Identify which cell holds the provided text, then report its (x, y) central coordinate. 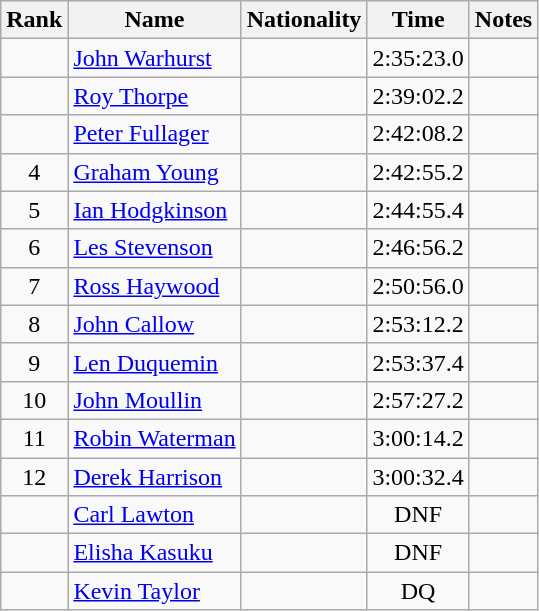
Robin Waterman (154, 438)
2:44:55.4 (418, 210)
5 (34, 210)
3:00:32.4 (418, 477)
Graham Young (154, 172)
7 (34, 286)
Peter Fullager (154, 134)
6 (34, 248)
John Warhurst (154, 58)
Nationality (304, 20)
2:35:23.0 (418, 58)
Rank (34, 20)
Les Stevenson (154, 248)
2:53:37.4 (418, 362)
DQ (418, 591)
2:42:08.2 (418, 134)
Name (154, 20)
10 (34, 400)
Ross Haywood (154, 286)
3:00:14.2 (418, 438)
12 (34, 477)
11 (34, 438)
2:53:12.2 (418, 324)
2:46:56.2 (418, 248)
9 (34, 362)
8 (34, 324)
Kevin Taylor (154, 591)
Ian Hodgkinson (154, 210)
John Callow (154, 324)
2:42:55.2 (418, 172)
2:39:02.2 (418, 96)
Roy Thorpe (154, 96)
Derek Harrison (154, 477)
4 (34, 172)
Elisha Kasuku (154, 553)
2:57:27.2 (418, 400)
Time (418, 20)
John Moullin (154, 400)
Notes (503, 20)
Len Duquemin (154, 362)
2:50:56.0 (418, 286)
Carl Lawton (154, 515)
